Return (X, Y) of the center of cell containing provided text 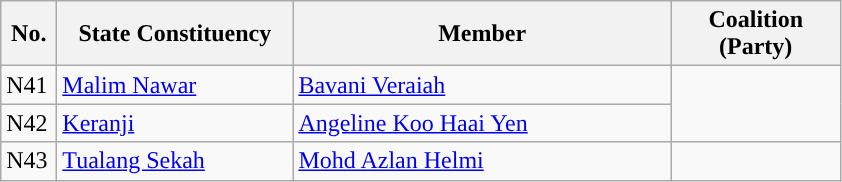
Tualang Sekah (175, 161)
State Constituency (175, 34)
Angeline Koo Haai Yen (482, 123)
N42 (29, 123)
Keranji (175, 123)
Coalition (Party) (756, 34)
Bavani Veraiah (482, 85)
Member (482, 34)
Malim Nawar (175, 85)
Mohd Azlan Helmi (482, 161)
N41 (29, 85)
No. (29, 34)
N43 (29, 161)
